Identify which cell holds the provided text, then report its (x, y) central coordinate. 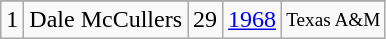
Dale McCullers (106, 20)
Texas A&M (334, 20)
29 (206, 20)
1 (12, 20)
1968 (252, 20)
